Return (x, y) of the center of cell containing provided text 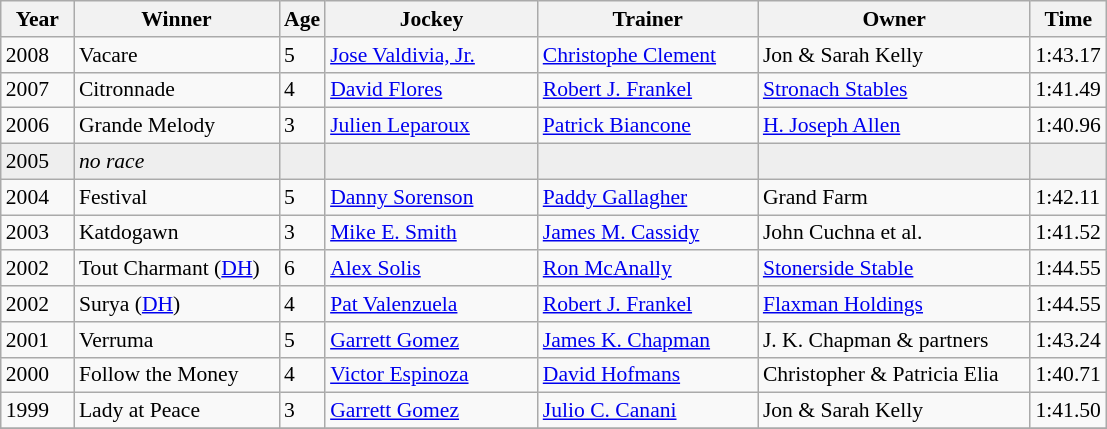
Ron McAnally (648, 269)
Alex Solis (432, 269)
Winner (176, 19)
Grande Melody (176, 126)
Grand Farm (894, 197)
Jockey (432, 19)
Danny Sorenson (432, 197)
1:42.11 (1068, 197)
Trainer (648, 19)
Flaxman Holdings (894, 304)
2001 (38, 340)
H. Joseph Allen (894, 126)
Vacare (176, 55)
2006 (38, 126)
Tout Charmant (DH) (176, 269)
Christophe Clement (648, 55)
2004 (38, 197)
1:41.50 (1068, 411)
1:41.52 (1068, 233)
David Hofmans (648, 375)
1:43.24 (1068, 340)
Paddy Gallagher (648, 197)
Victor Espinoza (432, 375)
Patrick Biancone (648, 126)
Follow the Money (176, 375)
2000 (38, 375)
Surya (DH) (176, 304)
Mike E. Smith (432, 233)
Festival (176, 197)
2003 (38, 233)
Time (1068, 19)
J. K. Chapman & partners (894, 340)
Katdogawn (176, 233)
6 (302, 269)
Jose Valdivia, Jr. (432, 55)
John Cuchna et al. (894, 233)
James M. Cassidy (648, 233)
1999 (38, 411)
Citronnade (176, 90)
1:43.17 (1068, 55)
2007 (38, 90)
Stronach Stables (894, 90)
Lady at Peace (176, 411)
James K. Chapman (648, 340)
1:41.49 (1068, 90)
1:40.96 (1068, 126)
Year (38, 19)
Verruma (176, 340)
David Flores (432, 90)
2008 (38, 55)
no race (176, 162)
Pat Valenzuela (432, 304)
2005 (38, 162)
Owner (894, 19)
Christopher & Patricia Elia (894, 375)
Julien Leparoux (432, 126)
Julio C. Canani (648, 411)
Age (302, 19)
1:40.71 (1068, 375)
Stonerside Stable (894, 269)
